Detect which cell encompasses the target text, then output its (x, y) center coordinate. 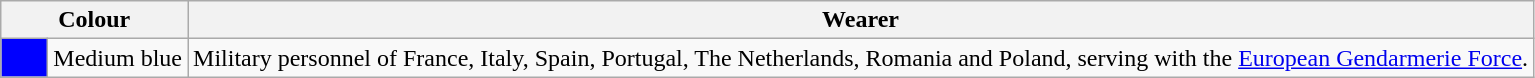
Colour (94, 20)
Wearer (861, 20)
Medium blue (118, 58)
Military personnel of France, Italy, Spain, Portugal, The Netherlands, Romania and Poland, serving with the European Gendarmerie Force. (861, 58)
